Find where the given text appears and provide that cell's center as (x, y) coordinate. 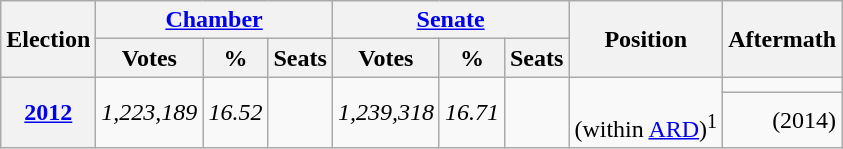
2012 (48, 113)
Aftermath (782, 39)
(2014) (782, 120)
Election (48, 39)
Position (646, 39)
1,239,318 (386, 113)
1,223,189 (150, 113)
(within ARD)1 (646, 113)
Chamber (214, 20)
16.71 (472, 113)
Senate (450, 20)
16.52 (236, 113)
